Provide the [x, y] coordinate of the cell's center where the given text is located.  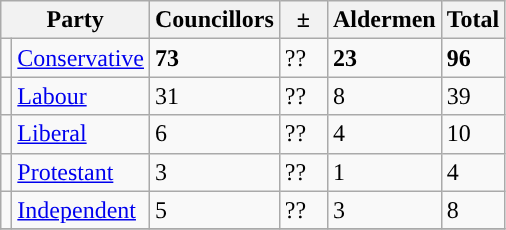
Councillors [215, 20]
Conservative [81, 58]
39 [473, 96]
± [303, 20]
Party [76, 20]
31 [215, 96]
Independent [81, 210]
73 [215, 58]
Labour [81, 96]
10 [473, 134]
Total [473, 20]
Aldermen [384, 20]
6 [215, 134]
23 [384, 58]
Protestant [81, 172]
Liberal [81, 134]
5 [215, 210]
96 [473, 58]
1 [384, 172]
